Locate the cell with the specified text and output its [X, Y] center coordinate. 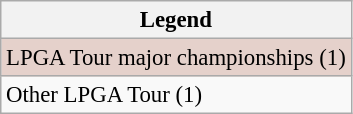
Other LPGA Tour (1) [176, 95]
LPGA Tour major championships (1) [176, 58]
Legend [176, 20]
